Determine the [X, Y] coordinate at the center of the cell enclosing the given text.  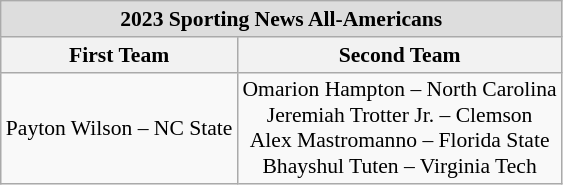
Payton Wilson – NC State [120, 128]
Second Team [399, 55]
Omarion Hampton – North CarolinaJeremiah Trotter Jr. – ClemsonAlex Mastromanno – Florida StateBhayshul Tuten – Virginia Tech [399, 128]
First Team [120, 55]
2023 Sporting News All-Americans [282, 19]
